Extract the [X, Y] coordinate from the center of the cell holding the provided text.  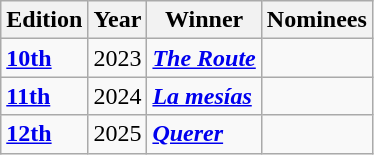
Year [118, 20]
Nominees [316, 20]
Querer [204, 134]
10th [44, 58]
The Route [204, 58]
Edition [44, 20]
La mesías [204, 96]
Winner [204, 20]
11th [44, 96]
2024 [118, 96]
2023 [118, 58]
12th [44, 134]
2025 [118, 134]
